Return (x, y) of the center of cell containing provided text 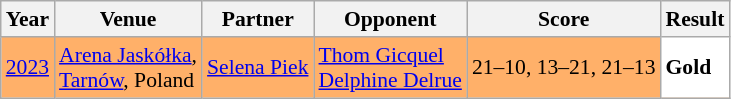
Gold (694, 68)
Selena Piek (258, 68)
2023 (28, 68)
Partner (258, 19)
Score (564, 19)
Venue (128, 19)
Thom Gicquel Delphine Delrue (390, 68)
Result (694, 19)
Year (28, 19)
Arena Jaskółka,Tarnów, Poland (128, 68)
Opponent (390, 19)
21–10, 13–21, 21–13 (564, 68)
